Pinpoint the cell where the given text exists, returning its [X, Y] midpoint coordinate. 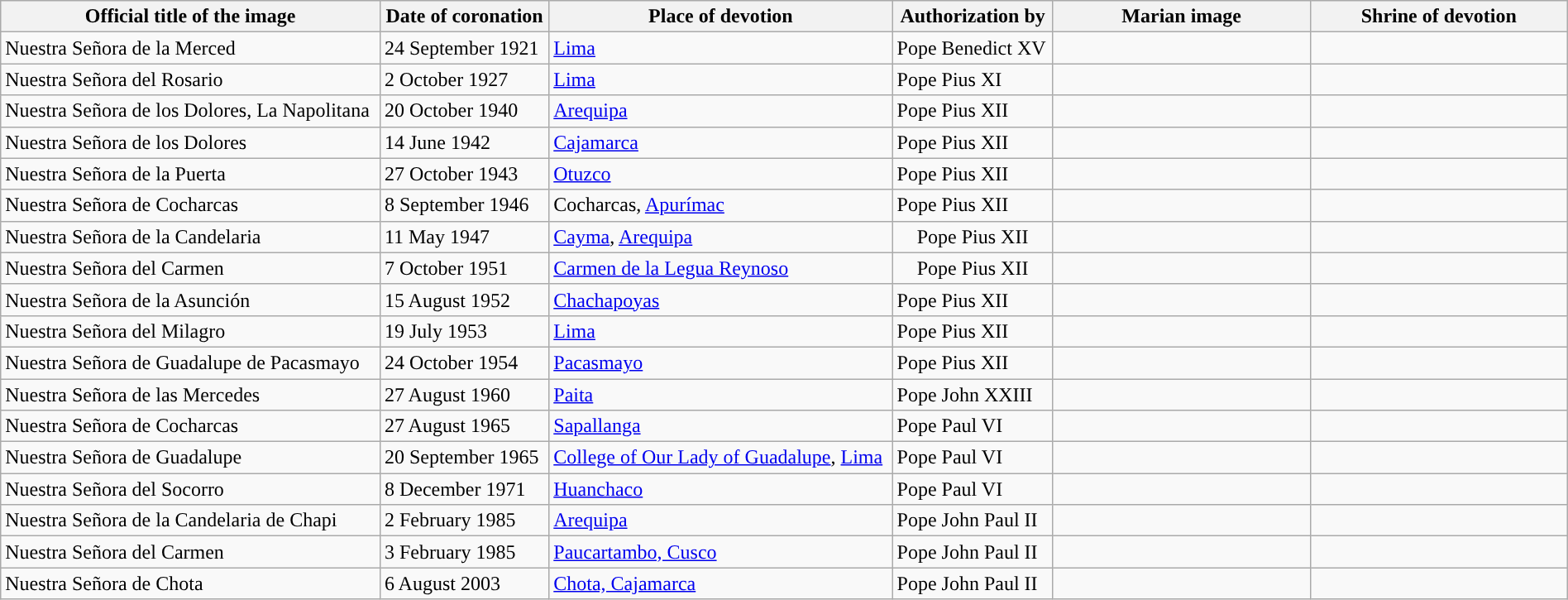
Nuestra Señora de Guadalupe [190, 458]
20 September 1965 [464, 458]
27 August 1960 [464, 395]
2 February 1985 [464, 521]
Marian image [1181, 17]
8 December 1971 [464, 489]
8 September 1946 [464, 205]
19 July 1953 [464, 331]
Nuestra Señora del Rosario [190, 79]
Nuestra Señora de las Mercedes [190, 395]
Nuestra Señora de Guadalupe de Pacasmayo [190, 362]
Place of devotion [721, 17]
Nuestra Señora de la Candelaria [190, 237]
Nuestra Señora de la Puerta [190, 174]
Cayma, Arequipa [721, 237]
Sapallanga [721, 426]
Nuestra Señora de la Asunción [190, 300]
14 June 1942 [464, 142]
Nuestra Señora de la Candelaria de Chapi [190, 521]
3 February 1985 [464, 552]
27 October 1943 [464, 174]
Pope John XXIII [973, 395]
2 October 1927 [464, 79]
24 September 1921 [464, 48]
Otuzco [721, 174]
Nuestra Señora del Milagro [190, 331]
Pope Pius XI [973, 79]
Chachapoyas [721, 300]
Carmen de la Legua Reynoso [721, 268]
Nuestra Señora de la Merced [190, 48]
7 October 1951 [464, 268]
Cajamarca [721, 142]
Cocharcas, Apurímac [721, 205]
Paita [721, 395]
Official title of the image [190, 17]
Pope Benedict XV [973, 48]
15 August 1952 [464, 300]
College of Our Lady of Guadalupe, Lima [721, 458]
Nuestra Señora de los Dolores [190, 142]
Nuestra Señora de Chota [190, 583]
Huanchaco [721, 489]
Date of coronation [464, 17]
Chota, Cajamarca [721, 583]
6 August 2003 [464, 583]
24 October 1954 [464, 362]
Pacasmayo [721, 362]
11 May 1947 [464, 237]
Authorization by [973, 17]
Nuestra Señora del Socorro [190, 489]
Shrine of devotion [1439, 17]
Paucartambo, Cusco [721, 552]
20 October 1940 [464, 111]
27 August 1965 [464, 426]
Nuestra Señora de los Dolores, La Napolitana [190, 111]
